Output the [X, Y] coordinate of the center of the cell containing the given text.  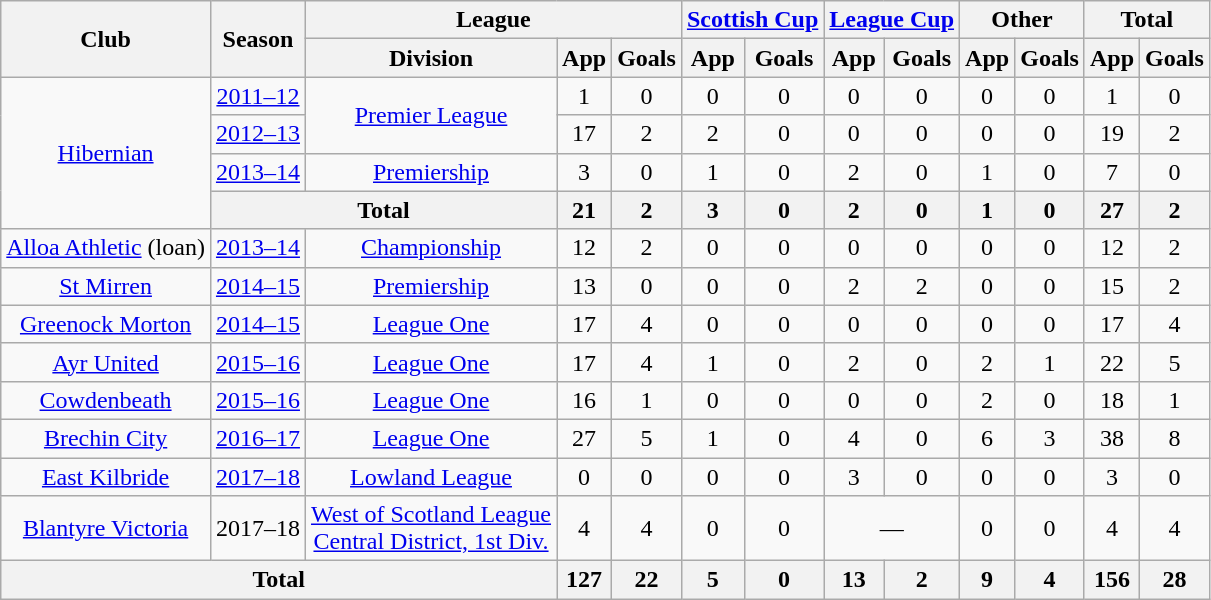
Championship [430, 248]
19 [1112, 134]
Lowland League [430, 477]
Scottish Cup [752, 20]
18 [1112, 400]
East Kilbride [106, 477]
— [892, 528]
Premier League [430, 115]
2011–12 [258, 96]
127 [584, 580]
2012–13 [258, 134]
7 [1112, 172]
Ayr United [106, 362]
Hibernian [106, 153]
2016–17 [258, 438]
League Cup [892, 20]
38 [1112, 438]
Other [1022, 20]
9 [988, 580]
Division [430, 58]
Club [106, 39]
Alloa Athletic (loan) [106, 248]
28 [1175, 580]
156 [1112, 580]
6 [988, 438]
8 [1175, 438]
St Mirren [106, 286]
16 [584, 400]
21 [584, 210]
Season [258, 39]
Cowdenbeath [106, 400]
Greenock Morton [106, 324]
15 [1112, 286]
League [493, 20]
Brechin City [106, 438]
West of Scotland LeagueCentral District, 1st Div. [430, 528]
Blantyre Victoria [106, 528]
